Pinpoint the cell where the given text exists, returning its (x, y) midpoint coordinate. 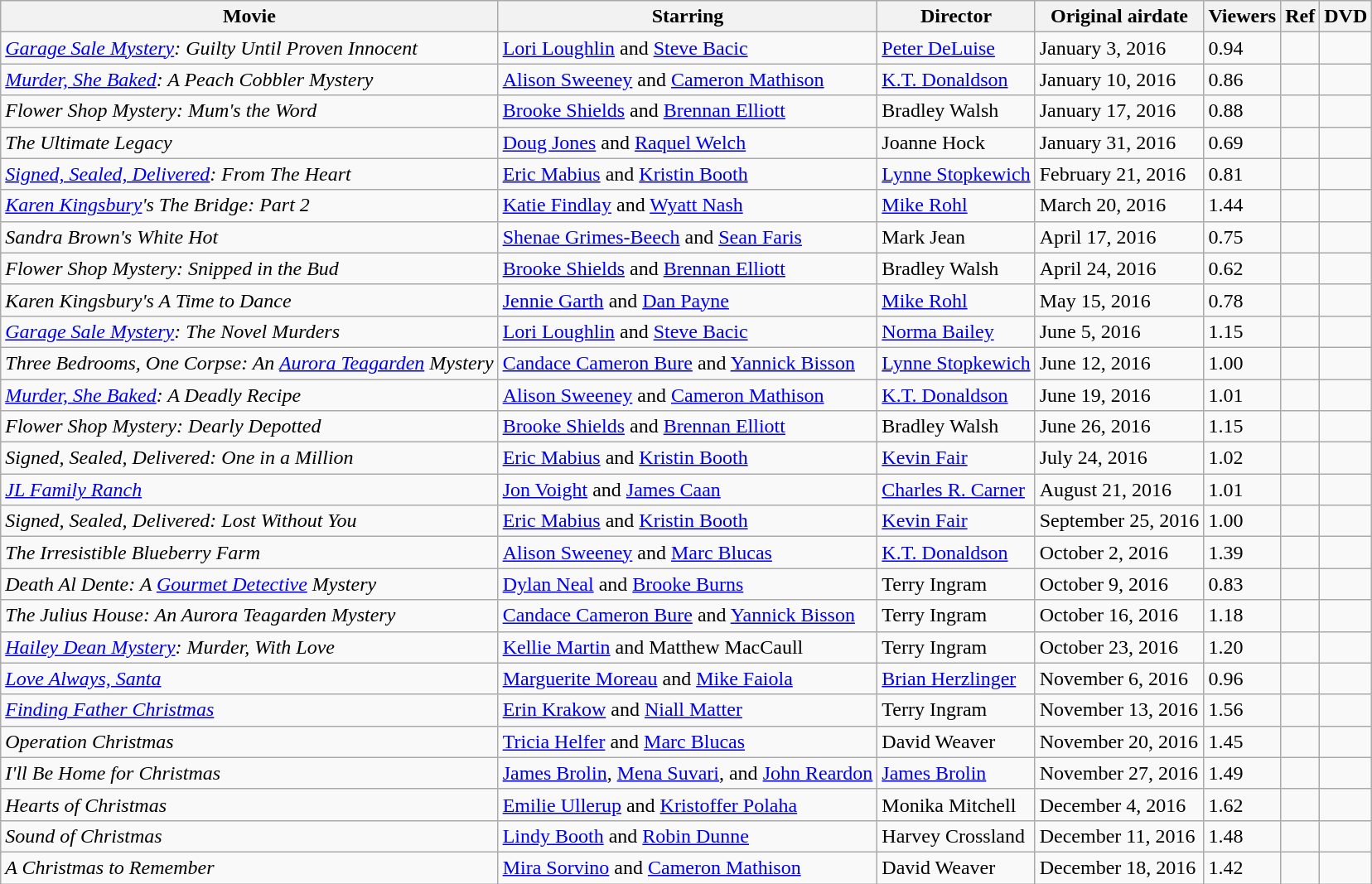
I'll Be Home for Christmas (249, 773)
0.86 (1243, 80)
0.62 (1243, 268)
JL Family Ranch (249, 490)
November 20, 2016 (1119, 741)
Hailey Dean Mystery: Murder, With Love (249, 647)
1.48 (1243, 836)
Signed, Sealed, Delivered: From The Heart (249, 174)
Viewers (1243, 17)
February 21, 2016 (1119, 174)
Garage Sale Mystery: Guilty Until Proven Innocent (249, 48)
0.88 (1243, 111)
Love Always, Santa (249, 679)
Ref (1301, 17)
Karen Kingsbury's A Time to Dance (249, 300)
Doug Jones and Raquel Welch (688, 143)
Dylan Neal and Brooke Burns (688, 584)
November 13, 2016 (1119, 710)
Tricia Helfer and Marc Blucas (688, 741)
0.78 (1243, 300)
Movie (249, 17)
Marguerite Moreau and Mike Faiola (688, 679)
1.20 (1243, 647)
Murder, She Baked: A Deadly Recipe (249, 395)
Peter DeLuise (956, 48)
Hearts of Christmas (249, 804)
0.81 (1243, 174)
Karen Kingsbury's The Bridge: Part 2 (249, 205)
Flower Shop Mystery: Mum's the Word (249, 111)
Joanne Hock (956, 143)
June 12, 2016 (1119, 363)
December 11, 2016 (1119, 836)
Alison Sweeney and Marc Blucas (688, 553)
0.69 (1243, 143)
Original airdate (1119, 17)
Finding Father Christmas (249, 710)
June 5, 2016 (1119, 331)
Mark Jean (956, 237)
Flower Shop Mystery: Dearly Depotted (249, 427)
1.02 (1243, 458)
Erin Krakow and Niall Matter (688, 710)
June 26, 2016 (1119, 427)
DVD (1345, 17)
0.75 (1243, 237)
Harvey Crossland (956, 836)
October 23, 2016 (1119, 647)
Mira Sorvino and Cameron Mathison (688, 867)
Signed, Sealed, Delivered: One in a Million (249, 458)
January 31, 2016 (1119, 143)
December 18, 2016 (1119, 867)
May 15, 2016 (1119, 300)
Signed, Sealed, Delivered: Lost Without You (249, 521)
Lindy Booth and Robin Dunne (688, 836)
James Brolin (956, 773)
A Christmas to Remember (249, 867)
0.83 (1243, 584)
Sandra Brown's White Hot (249, 237)
Katie Findlay and Wyatt Nash (688, 205)
0.96 (1243, 679)
October 2, 2016 (1119, 553)
1.39 (1243, 553)
Jon Voight and James Caan (688, 490)
April 17, 2016 (1119, 237)
1.56 (1243, 710)
Garage Sale Mystery: The Novel Murders (249, 331)
The Ultimate Legacy (249, 143)
October 9, 2016 (1119, 584)
Starring (688, 17)
January 17, 2016 (1119, 111)
November 6, 2016 (1119, 679)
Death Al Dente: A Gourmet Detective Mystery (249, 584)
1.45 (1243, 741)
1.44 (1243, 205)
Director (956, 17)
November 27, 2016 (1119, 773)
The Irresistible Blueberry Farm (249, 553)
Charles R. Carner (956, 490)
September 25, 2016 (1119, 521)
Kellie Martin and Matthew MacCaull (688, 647)
Norma Bailey (956, 331)
1.18 (1243, 616)
Shenae Grimes-Beech and Sean Faris (688, 237)
Operation Christmas (249, 741)
Brian Herzlinger (956, 679)
June 19, 2016 (1119, 395)
April 24, 2016 (1119, 268)
1.49 (1243, 773)
October 16, 2016 (1119, 616)
Three Bedrooms, One Corpse: An Aurora Teagarden Mystery (249, 363)
1.62 (1243, 804)
0.94 (1243, 48)
July 24, 2016 (1119, 458)
January 10, 2016 (1119, 80)
1.42 (1243, 867)
January 3, 2016 (1119, 48)
Murder, She Baked: A Peach Cobbler Mystery (249, 80)
December 4, 2016 (1119, 804)
Sound of Christmas (249, 836)
Emilie Ullerup and Kristoffer Polaha (688, 804)
The Julius House: An Aurora Teagarden Mystery (249, 616)
Monika Mitchell (956, 804)
March 20, 2016 (1119, 205)
James Brolin, Mena Suvari, and John Reardon (688, 773)
Flower Shop Mystery: Snipped in the Bud (249, 268)
August 21, 2016 (1119, 490)
Jennie Garth and Dan Payne (688, 300)
